Provide the (X, Y) coordinate of the cell's center where the given text is located.  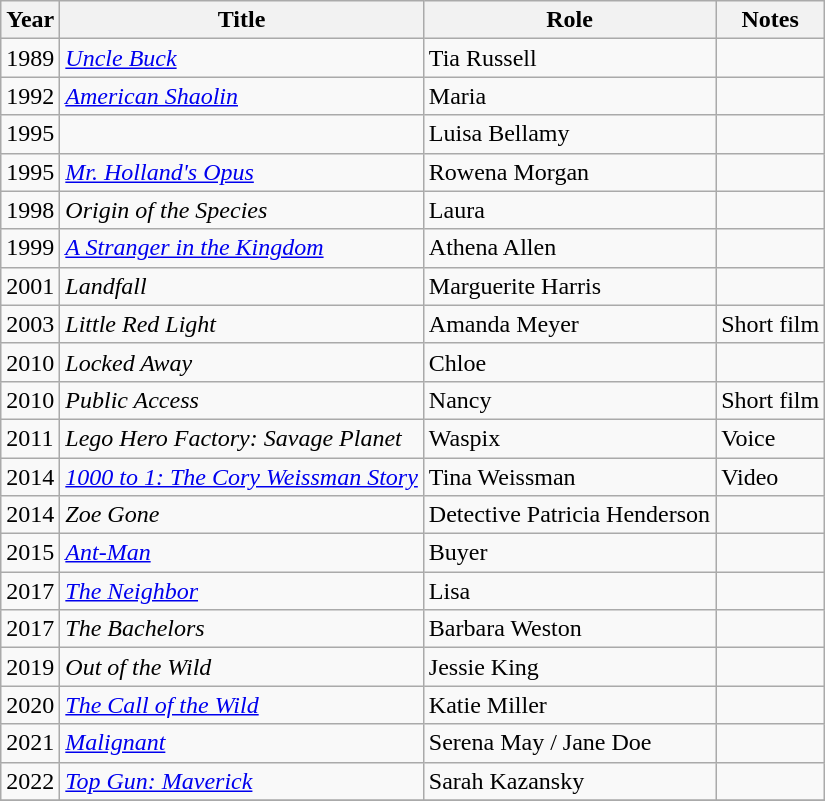
2011 (30, 438)
Little Red Light (242, 324)
Luisa Bellamy (569, 134)
Katie Miller (569, 705)
The Bachelors (242, 629)
Detective Patricia Henderson (569, 515)
Locked Away (242, 362)
Lego Hero Factory: Savage Planet (242, 438)
Rowena Morgan (569, 172)
Tina Weissman (569, 477)
1989 (30, 58)
Mr. Holland's Opus (242, 172)
Maria (569, 96)
Zoe Gone (242, 515)
2015 (30, 553)
American Shaolin (242, 96)
Public Access (242, 400)
Serena May / Jane Doe (569, 743)
Landfall (242, 286)
1992 (30, 96)
Year (30, 20)
Marguerite Harris (569, 286)
Chloe (569, 362)
Jessie King (569, 667)
Malignant (242, 743)
2003 (30, 324)
Amanda Meyer (569, 324)
Uncle Buck (242, 58)
Tia Russell (569, 58)
Athena Allen (569, 248)
2022 (30, 781)
1999 (30, 248)
Barbara Weston (569, 629)
Origin of the Species (242, 210)
The Call of the Wild (242, 705)
2001 (30, 286)
A Stranger in the Kingdom (242, 248)
Laura (569, 210)
Lisa (569, 591)
The Neighbor (242, 591)
Voice (770, 438)
2019 (30, 667)
Waspix (569, 438)
Top Gun: Maverick (242, 781)
2020 (30, 705)
Out of the Wild (242, 667)
Role (569, 20)
Video (770, 477)
Ant-Man (242, 553)
1000 to 1: The Cory Weissman Story (242, 477)
Buyer (569, 553)
Sarah Kazansky (569, 781)
1998 (30, 210)
Title (242, 20)
Nancy (569, 400)
2021 (30, 743)
Notes (770, 20)
